Locate the cell with the specified text and output its (X, Y) center coordinate. 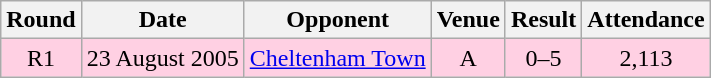
Opponent (338, 20)
0–5 (543, 58)
Venue (468, 20)
Cheltenham Town (338, 58)
23 August 2005 (162, 58)
Attendance (646, 20)
R1 (41, 58)
2,113 (646, 58)
Round (41, 20)
Result (543, 20)
Date (162, 20)
A (468, 58)
